Pinpoint the cell where the given text exists, returning its (X, Y) midpoint coordinate. 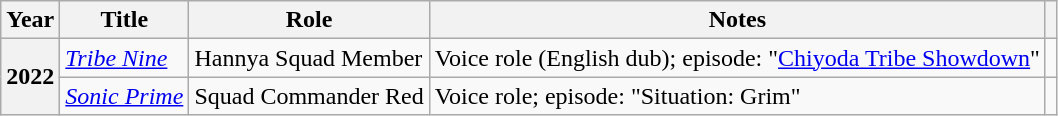
Role (309, 20)
2022 (30, 77)
Voice role (English dub); episode: "Chiyoda Tribe Showdown" (737, 58)
Title (124, 20)
Tribe Nine (124, 58)
Notes (737, 20)
Squad Commander Red (309, 96)
Sonic Prime (124, 96)
Voice role; episode: "Situation: Grim" (737, 96)
Year (30, 20)
Hannya Squad Member (309, 58)
